Find where the given text appears and provide that cell's center as (x, y) coordinate. 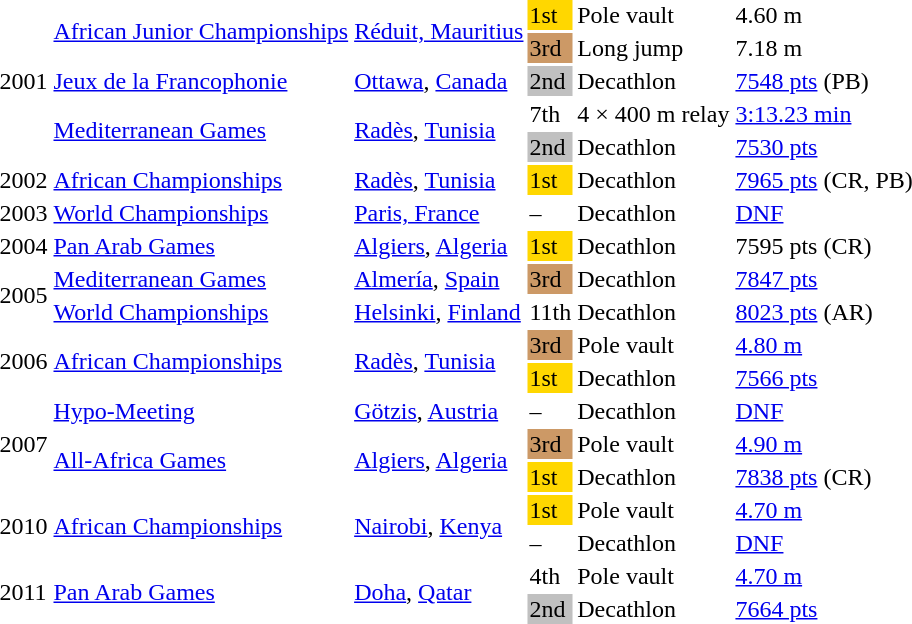
Paris, France (439, 213)
African Junior Championships (201, 32)
7th (550, 114)
Götzis, Austria (439, 411)
11th (550, 312)
Long jump (654, 48)
Jeux de la Francophonie (201, 81)
Doha, Qatar (439, 592)
4th (550, 576)
All-Africa Games (201, 460)
Réduit, Mauritius (439, 32)
Hypo-Meeting (201, 411)
4 × 400 m relay (654, 114)
Ottawa, Canada (439, 81)
Almería, Spain (439, 279)
Nairobi, Kenya (439, 526)
Helsinki, Finland (439, 312)
